Determine the [X, Y] coordinate at the center of the cell enclosing the given text.  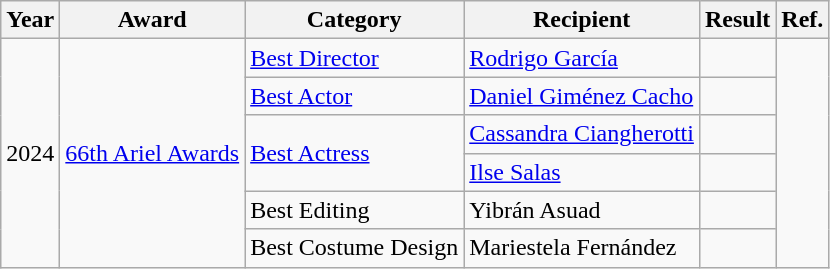
Ref. [802, 20]
Best Actress [354, 153]
Year [30, 20]
Best Director [354, 58]
Best Editing [354, 210]
Mariestela Fernández [582, 248]
Best Actor [354, 96]
Cassandra Ciangherotti [582, 134]
Ilse Salas [582, 172]
2024 [30, 153]
Category [354, 20]
Best Costume Design [354, 248]
Award [152, 20]
Daniel Giménez Cacho [582, 96]
Rodrigo García [582, 58]
66th Ariel Awards [152, 153]
Result [737, 20]
Yibrán Asuad [582, 210]
Recipient [582, 20]
